For the text-containing cell, return its midpoint in [x, y] coordinate format. 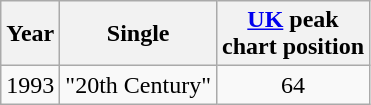
1993 [30, 85]
"20th Century" [138, 85]
UK peakchart position [292, 34]
Year [30, 34]
Single [138, 34]
64 [292, 85]
